Search for the cell housing the specified text and yield its [X, Y] center coordinate. 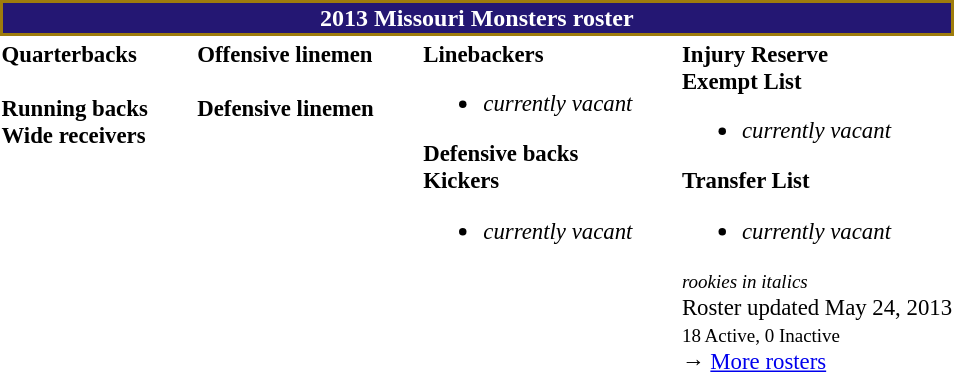
2013 Missouri Monsters roster [477, 18]
